Identify which cell holds the provided text, then report its [x, y] central coordinate. 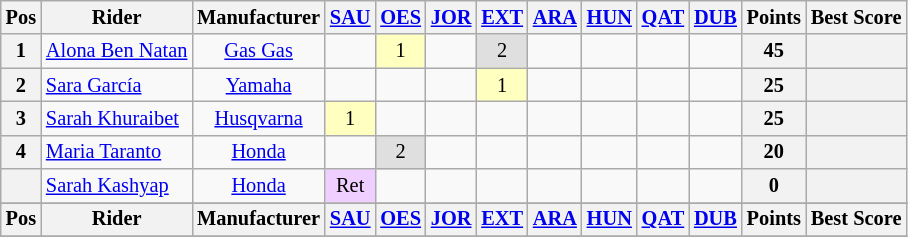
Sarah Kashyap [116, 186]
0 [774, 186]
Sarah Khuraibet [116, 118]
3 [21, 118]
Gas Gas [258, 51]
Sara García [116, 85]
4 [21, 152]
20 [774, 152]
Alona Ben Natan [116, 51]
Husqvarna [258, 118]
Maria Taranto [116, 152]
Yamaha [258, 85]
Ret [350, 186]
45 [774, 51]
